Identify which cell holds the provided text, then report its [x, y] central coordinate. 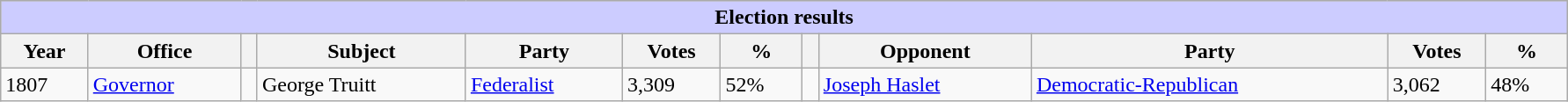
Democratic-Republican [1209, 84]
George Truitt [361, 84]
3,309 [670, 84]
Year [44, 51]
48% [1528, 84]
Joseph Haslet [925, 84]
Federalist [544, 84]
Election results [785, 18]
1807 [44, 84]
Office [165, 51]
Opponent [925, 51]
Governor [165, 84]
3,062 [1436, 84]
52% [762, 84]
Subject [361, 51]
